Scan for the cell matching the given text and deliver its (x, y) coordinate at center. 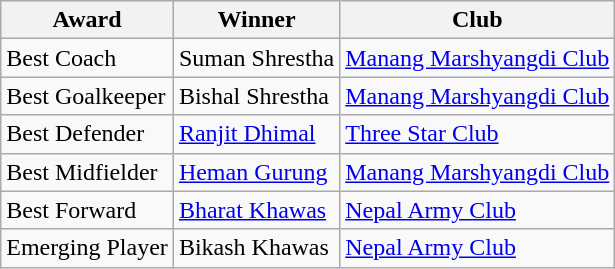
Best Forward (88, 210)
Club (478, 20)
Emerging Player (88, 248)
Bishal Shrestha (256, 96)
Best Goalkeeper (88, 96)
Three Star Club (478, 134)
Best Defender (88, 134)
Ranjit Dhimal (256, 134)
Heman Gurung (256, 172)
Bharat Khawas (256, 210)
Best Coach (88, 58)
Suman Shrestha (256, 58)
Bikash Khawas (256, 248)
Winner (256, 20)
Best Midfielder (88, 172)
Award (88, 20)
